For the text-containing cell, return its midpoint in [X, Y] coordinate format. 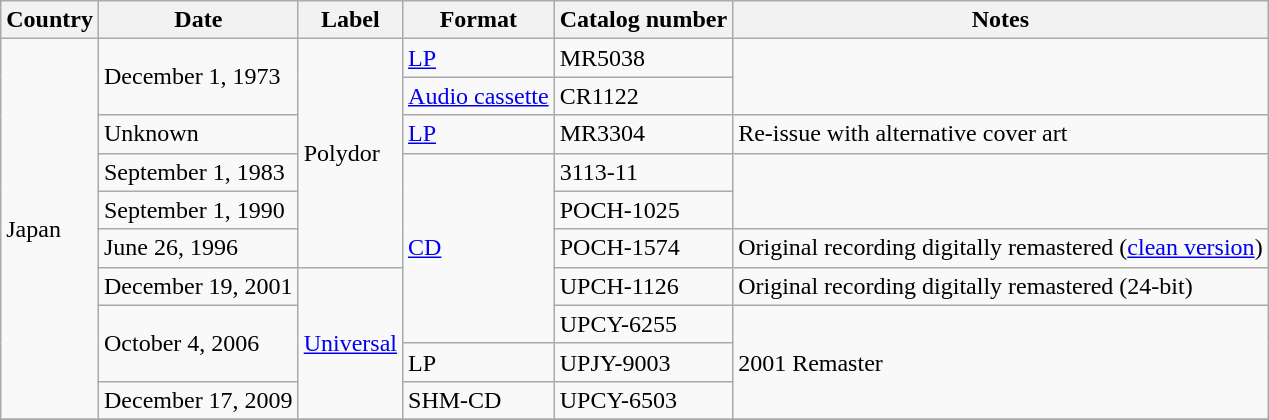
Universal [350, 343]
Label [350, 20]
Country [50, 20]
CR1122 [643, 96]
December 1, 1973 [198, 77]
Original recording digitally remastered (24-bit) [1001, 286]
MR3304 [643, 134]
September 1, 1983 [198, 172]
UPJY-9003 [643, 362]
Original recording digitally remastered (clean version) [1001, 248]
2001 Remaster [1001, 362]
June 26, 1996 [198, 248]
POCH-1574 [643, 248]
December 17, 2009 [198, 400]
MR5038 [643, 58]
POCH-1025 [643, 210]
UPCH-1126 [643, 286]
Polydor [350, 153]
September 1, 1990 [198, 210]
October 4, 2006 [198, 343]
SHM-CD [479, 400]
December 19, 2001 [198, 286]
Japan [50, 230]
Date [198, 20]
UPCY-6503 [643, 400]
3113-11 [643, 172]
CD [479, 248]
Unknown [198, 134]
Catalog number [643, 20]
Notes [1001, 20]
Audio cassette [479, 96]
UPCY-6255 [643, 324]
Format [479, 20]
Re-issue with alternative cover art [1001, 134]
